Scan for the cell matching the given text and deliver its [x, y] coordinate at center. 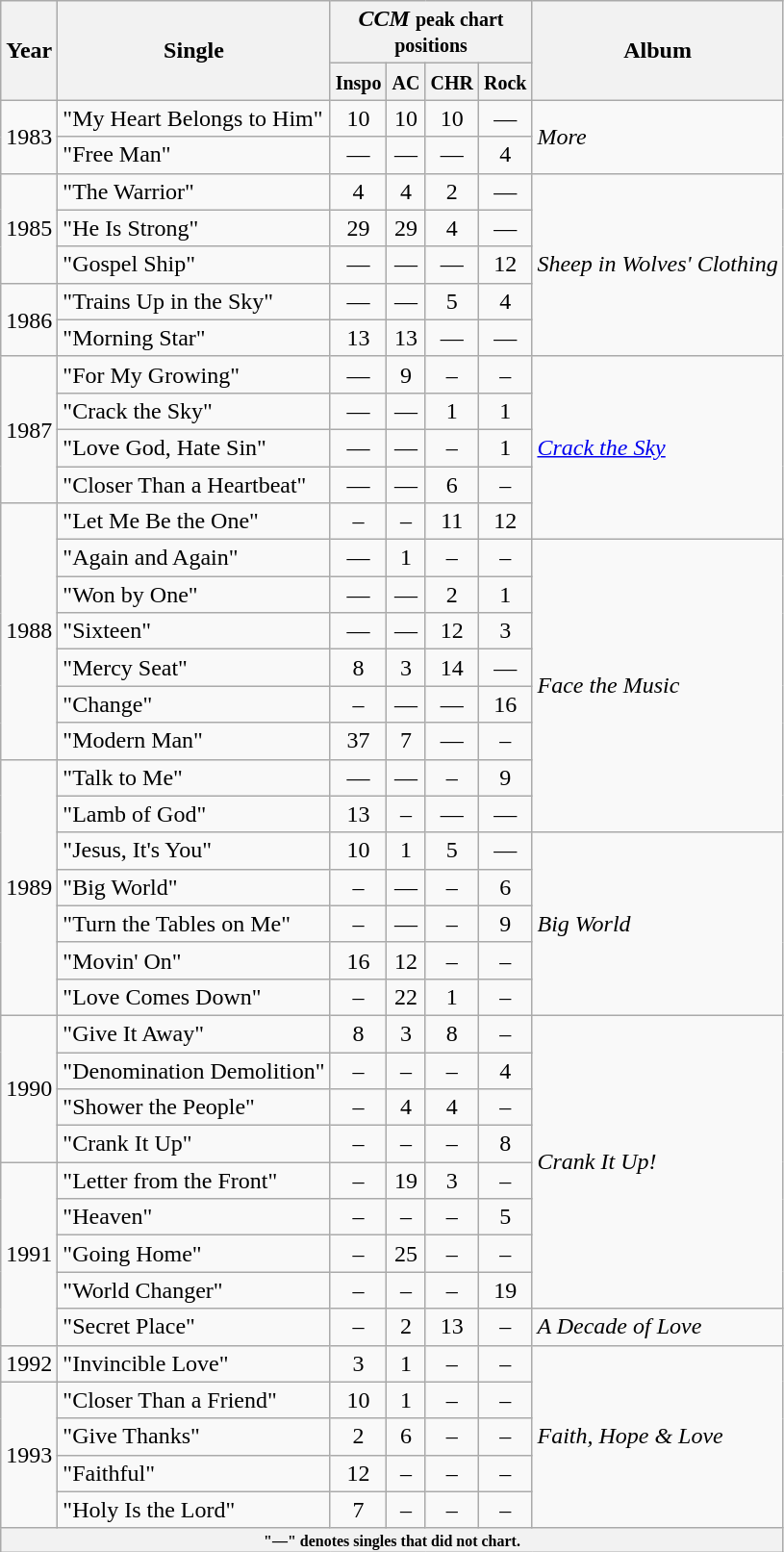
Sheep in Wolves' Clothing [658, 265]
"Jesus, It's You" [194, 851]
1988 [29, 631]
"Big World" [194, 887]
"Turn the Tables on Me" [194, 924]
Album [658, 50]
Face the Music [658, 686]
"Love God, Hate Sin" [194, 447]
"Change" [194, 704]
1987 [29, 429]
"Crank It Up" [194, 1144]
"For My Growing" [194, 374]
"Shower the People" [194, 1107]
1983 [29, 137]
"Love Comes Down" [194, 997]
1992 [29, 1363]
1993 [29, 1455]
Inspo [358, 82]
Crank It Up! [658, 1161]
Faith, Hope & Love [658, 1437]
CHR [452, 82]
Single [194, 50]
"Faithful" [194, 1473]
14 [452, 668]
"Mercy Seat" [194, 668]
"Give Thanks" [194, 1437]
"Invincible Love" [194, 1363]
"Gospel Ship" [194, 265]
37 [358, 741]
AC [406, 82]
"Denomination Demolition" [194, 1071]
25 [406, 1254]
1985 [29, 228]
"Talk to Me" [194, 777]
1989 [29, 887]
Big World [658, 924]
11 [452, 522]
"Closer Than a Friend" [194, 1400]
Crack the Sky [658, 447]
22 [406, 997]
"He Is Strong" [194, 228]
"Going Home" [194, 1254]
"Again and Again" [194, 558]
"—" denotes singles that did not chart. [392, 1539]
"The Warrior" [194, 191]
"Movin' On" [194, 960]
A Decade of Love [658, 1327]
1991 [29, 1254]
"Sixteen" [194, 631]
"Secret Place" [194, 1327]
1986 [29, 319]
"Trains Up in the Sky" [194, 301]
"Free Man" [194, 155]
"Heaven" [194, 1217]
CCM peak chart positions [431, 33]
"Crack the Sky" [194, 411]
Rock [505, 82]
"Modern Man" [194, 741]
"Holy Is the Lord" [194, 1510]
"Closer Than a Heartbeat" [194, 484]
"My Heart Belongs to Him" [194, 118]
"Lamb of God" [194, 814]
"Let Me Be the One" [194, 522]
1990 [29, 1088]
More [658, 137]
"Morning Star" [194, 338]
Year [29, 50]
"Give It Away" [194, 1033]
"World Changer" [194, 1290]
"Won by One" [194, 595]
"Letter from the Front" [194, 1181]
